Extract the [x, y] coordinate from the center of the cell holding the provided text.  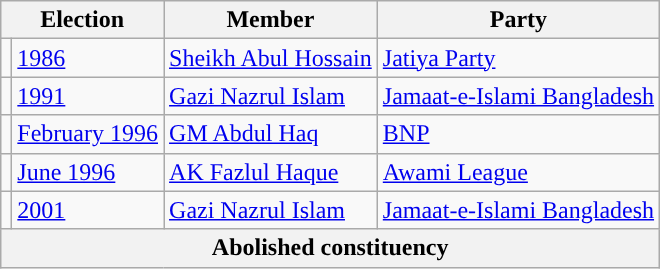
1986 [88, 58]
Abolished constituency [330, 248]
February 1996 [88, 134]
June 1996 [88, 172]
Jatiya Party [518, 58]
Member [271, 20]
GM Abdul Haq [271, 134]
1991 [88, 96]
2001 [88, 210]
Election [82, 20]
Sheikh Abul Hossain [271, 58]
BNP [518, 134]
Party [518, 20]
AK Fazlul Haque [271, 172]
Awami League [518, 172]
